Pinpoint the cell where the given text exists, returning its [X, Y] midpoint coordinate. 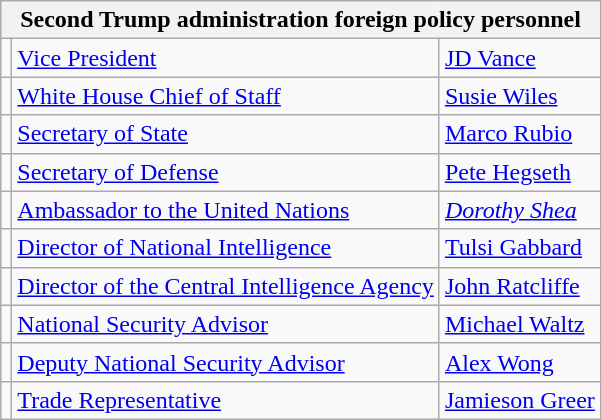
Ambassador to the United Nations [226, 210]
John Ratcliffe [520, 286]
Susie Wiles [520, 96]
Dorothy Shea [520, 210]
Secretary of Defense [226, 172]
Second Trump administration foreign policy personnel [301, 20]
National Security Advisor [226, 324]
Michael Waltz [520, 324]
Director of National Intelligence [226, 248]
Marco Rubio [520, 134]
Secretary of State [226, 134]
White House Chief of Staff [226, 96]
Jamieson Greer [520, 400]
Tulsi Gabbard [520, 248]
Deputy National Security Advisor [226, 362]
JD Vance [520, 58]
Director of the Central Intelligence Agency [226, 286]
Vice President [226, 58]
Alex Wong [520, 362]
Pete Hegseth [520, 172]
Trade Representative [226, 400]
